Capture the cell that displays the provided text and extract its [X, Y] central coordinate. 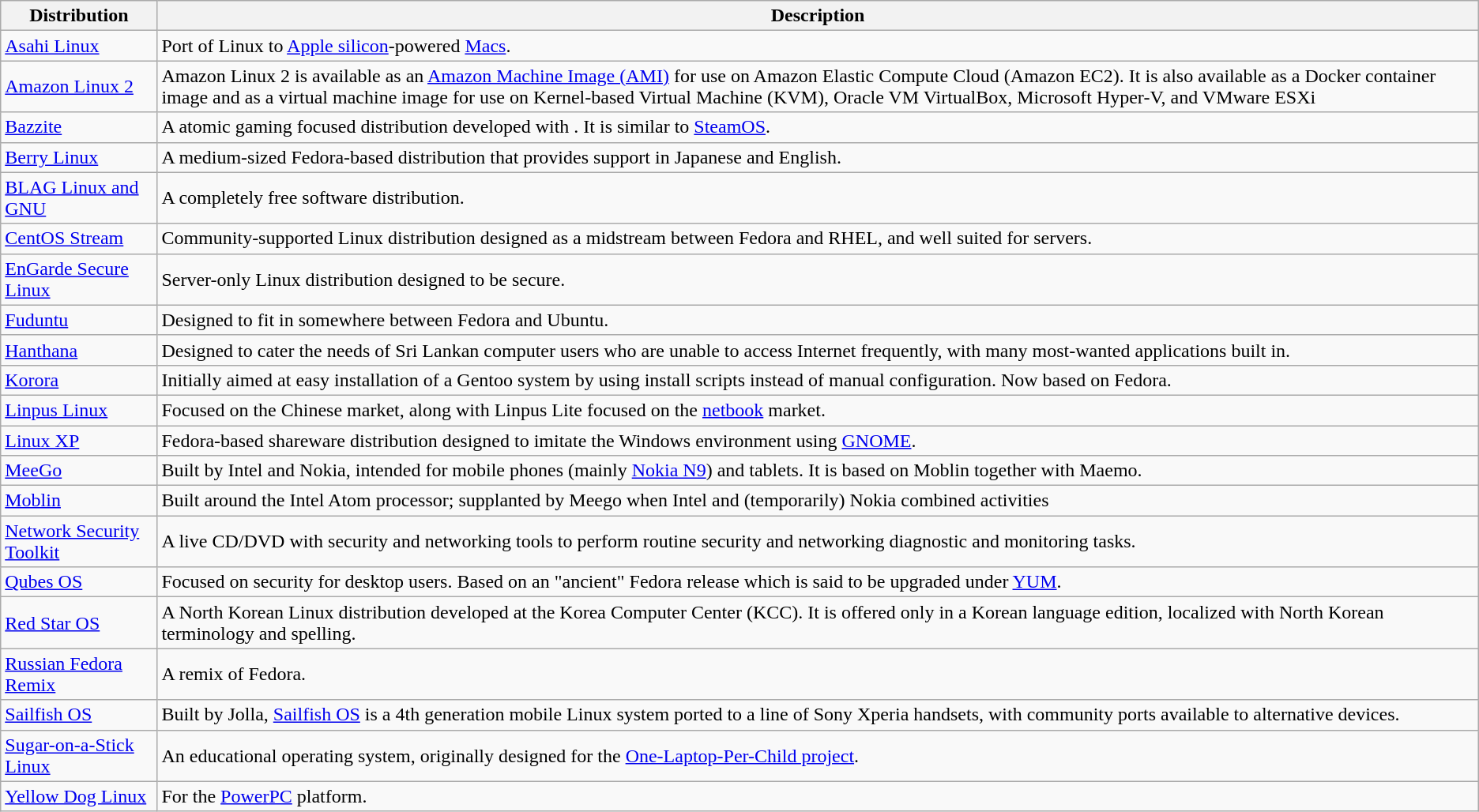
MeeGo [79, 471]
Initially aimed at easy installation of a Gentoo system by using install scripts instead of manual configuration. Now based on Fedora. [818, 380]
A completely free software distribution. [818, 197]
Focused on security for desktop users. Based on an "ancient" Fedora release which is said to be upgraded under YUM. [818, 582]
BLAG Linux and GNU [79, 197]
Fuduntu [79, 320]
Bazzite [79, 127]
Berry Linux [79, 157]
Hanthana [79, 350]
EnGarde Secure Linux [79, 280]
Port of Linux to Apple silicon-powered Macs. [818, 46]
Focused on the Chinese market, along with Linpus Lite focused on the netbook market. [818, 410]
Built around the Intel Atom processor; supplanted by Meego when Intel and (temporarily) Nokia combined activities [818, 501]
Amazon Linux 2 [79, 87]
An educational operating system, originally designed for the One-Laptop-Per-Child project. [818, 755]
Moblin [79, 501]
A medium-sized Fedora-based distribution that provides support in Japanese and English. [818, 157]
Sailfish OS [79, 715]
Built by Intel and Nokia, intended for mobile phones (mainly Nokia N9) and tablets. It is based on Moblin together with Maemo. [818, 471]
Yellow Dog Linux [79, 796]
A live CD/DVD with security and networking tools to perform routine security and networking diagnostic and monitoring tasks. [818, 542]
Asahi Linux [79, 46]
Russian Fedora Remix [79, 675]
Distribution [79, 16]
For the PowerPC platform. [818, 796]
Red Star OS [79, 622]
A atomic gaming focused distribution developed with . It is similar to SteamOS. [818, 127]
Korora [79, 380]
Designed to cater the needs of Sri Lankan computer users who are unable to access Internet frequently, with many most-wanted applications built in. [818, 350]
Qubes OS [79, 582]
Community-supported Linux distribution designed as a midstream between Fedora and RHEL, and well suited for servers. [818, 239]
Designed to fit in somewhere between Fedora and Ubuntu. [818, 320]
Network Security Toolkit [79, 542]
Fedora-based shareware distribution designed to imitate the Windows environment using GNOME. [818, 440]
Description [818, 16]
Linux XP [79, 440]
Sugar-on-a-Stick Linux [79, 755]
CentOS Stream [79, 239]
A remix of Fedora. [818, 675]
Linpus Linux [79, 410]
Server-only Linux distribution designed to be secure. [818, 280]
